Provide the (x, y) coordinate of the cell's center where the given text is located.  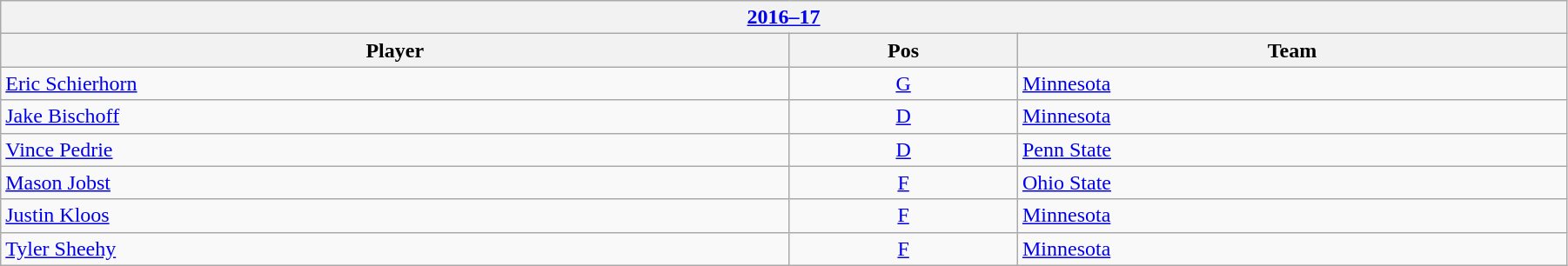
Team (1291, 50)
2016–17 (784, 17)
Eric Schierhorn (395, 83)
Ohio State (1291, 183)
Justin Kloos (395, 216)
Player (395, 50)
Mason Jobst (395, 183)
Pos (903, 50)
Penn State (1291, 150)
G (903, 83)
Vince Pedrie (395, 150)
Jake Bischoff (395, 116)
Tyler Sheehy (395, 249)
